Capture the cell that displays the provided text and extract its (x, y) central coordinate. 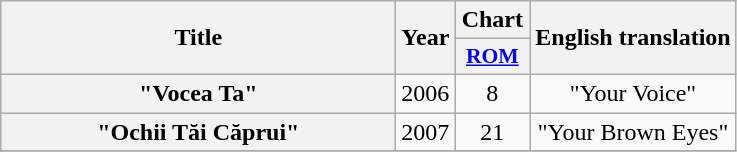
Chart (492, 20)
Title (198, 38)
ROM (492, 57)
"Your Brown Eyes" (633, 131)
2006 (426, 93)
2007 (426, 131)
21 (492, 131)
Year (426, 38)
8 (492, 93)
"Vocea Ta" (198, 93)
"Your Voice" (633, 93)
English translation (633, 38)
"Ochii Tăi Căprui" (198, 131)
